Return [X, Y] of the center of cell containing provided text 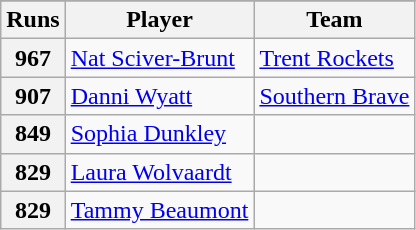
907 [33, 96]
Southern Brave [334, 96]
Danni Wyatt [160, 96]
Team [334, 20]
Trent Rockets [334, 58]
Laura Wolvaardt [160, 172]
Runs [33, 20]
967 [33, 58]
Sophia Dunkley [160, 134]
Nat Sciver-Brunt [160, 58]
Player [160, 20]
Tammy Beaumont [160, 210]
849 [33, 134]
